Return the [x, y] coordinate for the center point of the cell that contains the specified text.  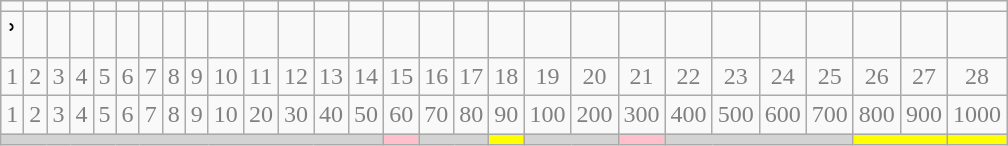
80 [472, 114]
40 [332, 114]
300 [642, 114]
90 [506, 114]
17 [472, 76]
ʾ [12, 35]
70 [436, 114]
23 [736, 76]
60 [402, 114]
500 [736, 114]
22 [688, 76]
50 [366, 114]
800 [876, 114]
21 [642, 76]
18 [506, 76]
200 [594, 114]
12 [296, 76]
16 [436, 76]
25 [830, 76]
24 [782, 76]
30 [296, 114]
19 [548, 76]
28 [976, 76]
900 [924, 114]
14 [366, 76]
600 [782, 114]
400 [688, 114]
100 [548, 114]
1000 [976, 114]
27 [924, 76]
26 [876, 76]
15 [402, 76]
11 [260, 76]
700 [830, 114]
13 [332, 76]
